Capture the cell that displays the provided text and extract its [x, y] central coordinate. 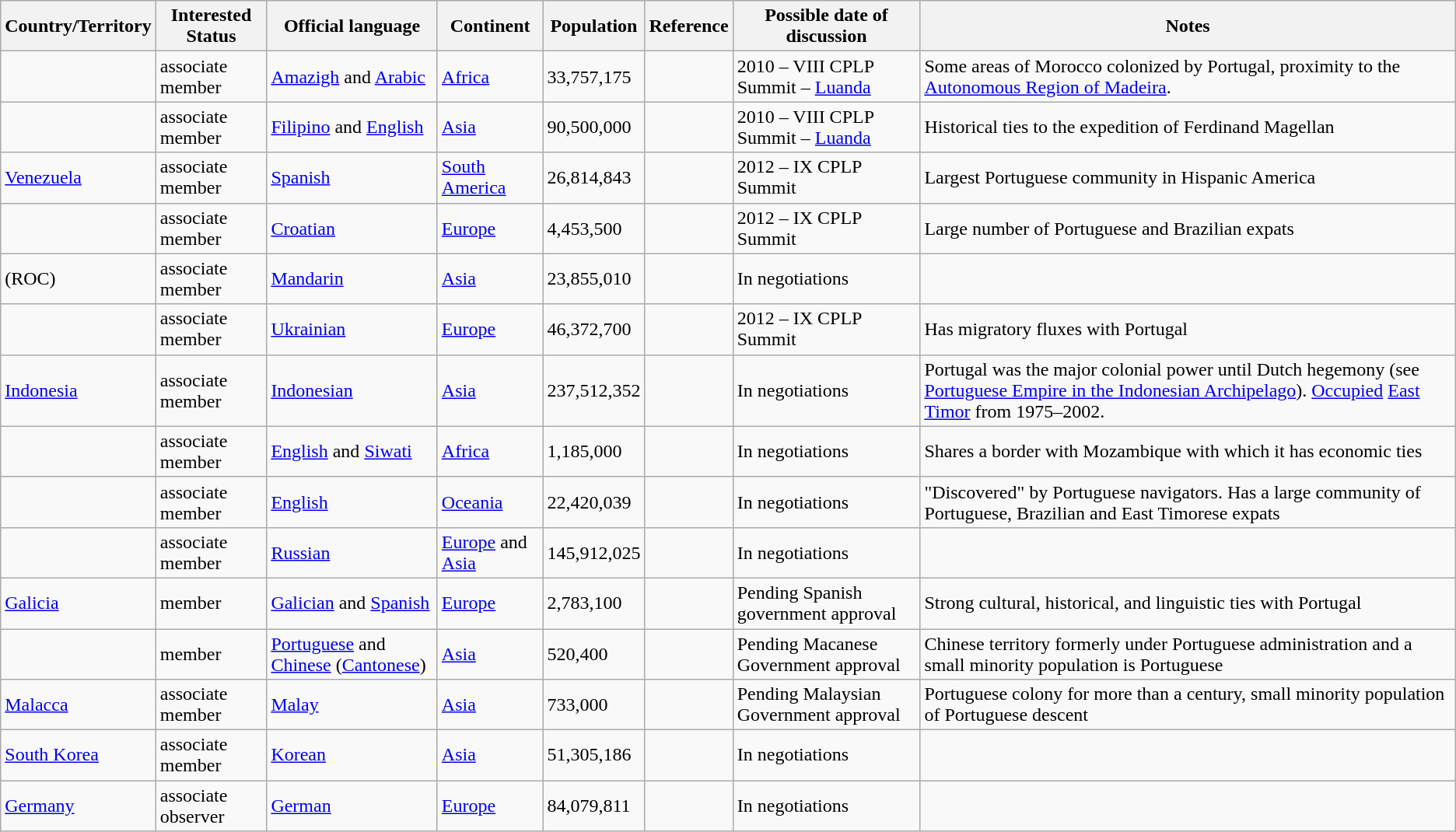
Reference [689, 26]
Oceania [490, 502]
51,305,186 [594, 756]
Population [594, 26]
145,912,025 [594, 552]
Official language [352, 26]
Shares a border with Mozambique with which it has economic ties [1188, 451]
Chinese territory formerly under Portuguese administration and a small minority population is Portuguese [1188, 653]
English [352, 502]
German [352, 806]
Indonesian [352, 390]
Notes [1188, 26]
Pending Spanish government approval [826, 603]
Russian [352, 552]
Some areas of Morocco colonized by Portugal, proximity to the Autonomous Region of Madeira. [1188, 76]
Portuguese and Chinese (Cantonese) [352, 653]
84,079,811 [594, 806]
Largest Portuguese community in Hispanic America [1188, 177]
Germany [78, 806]
Strong cultural, historical, and linguistic ties with Portugal [1188, 603]
Amazigh and Arabic [352, 76]
Croatian [352, 229]
1,185,000 [594, 451]
Interested Status [212, 26]
English and Siwati [352, 451]
22,420,039 [594, 502]
23,855,010 [594, 278]
4,453,500 [594, 229]
33,757,175 [594, 76]
Malacca [78, 704]
Ukrainian [352, 330]
Pending Macanese Government approval [826, 653]
(ROC) [78, 278]
733,000 [594, 704]
237,512,352 [594, 390]
Malay [352, 704]
Country/Territory [78, 26]
Spanish [352, 177]
South Korea [78, 756]
Korean [352, 756]
Historical ties to the expedition of Ferdinand Magellan [1188, 128]
2,783,100 [594, 603]
90,500,000 [594, 128]
46,372,700 [594, 330]
South America [490, 177]
Venezuela [78, 177]
Possible date of discussion [826, 26]
Portuguese colony for more than a century, small minority population of Portuguese descent [1188, 704]
associate observer [212, 806]
26,814,843 [594, 177]
"Discovered" by Portuguese navigators. Has a large community of Portuguese, Brazilian and East Timorese expats [1188, 502]
Galician and Spanish [352, 603]
Has migratory fluxes with Portugal [1188, 330]
Continent [490, 26]
Pending Malaysian Government approval [826, 704]
520,400 [594, 653]
Galicia [78, 603]
Indonesia [78, 390]
Filipino and English [352, 128]
Portugal was the major colonial power until Dutch hegemony (see Portuguese Empire in the Indonesian Archipelago). Occupied East Timor from 1975–2002. [1188, 390]
Europe and Asia [490, 552]
Large number of Portuguese and Brazilian expats [1188, 229]
Mandarin [352, 278]
